Pinpoint the cell where the given text exists, returning its (x, y) midpoint coordinate. 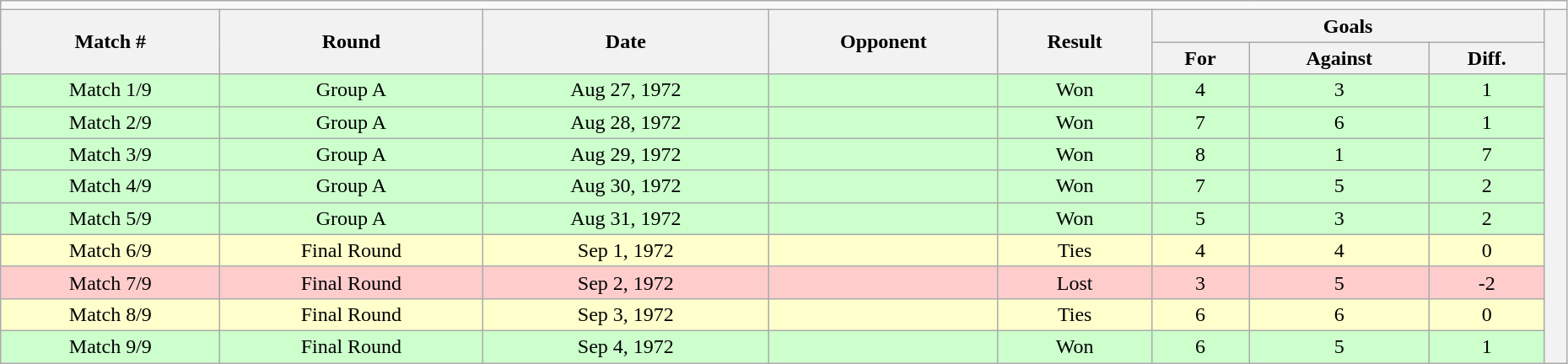
Match 7/9 (110, 282)
-2 (1487, 282)
8 (1199, 154)
Date (626, 42)
Match 9/9 (110, 346)
Match 8/9 (110, 314)
Aug 30, 1972 (626, 186)
Match 4/9 (110, 186)
Match 2/9 (110, 122)
Result (1075, 42)
For (1199, 58)
Aug 29, 1972 (626, 154)
Round (351, 42)
Match 1/9 (110, 90)
Sep 4, 1972 (626, 346)
Sep 1, 1972 (626, 250)
Lost (1075, 282)
Match 5/9 (110, 218)
Opponent (884, 42)
Match 3/9 (110, 154)
Sep 3, 1972 (626, 314)
Sep 2, 1972 (626, 282)
Match # (110, 42)
Diff. (1487, 58)
Against (1339, 58)
Match 6/9 (110, 250)
Goals (1348, 26)
Aug 31, 1972 (626, 218)
Aug 28, 1972 (626, 122)
Aug 27, 1972 (626, 90)
